Find where the given text appears and provide that cell's center as [x, y] coordinate. 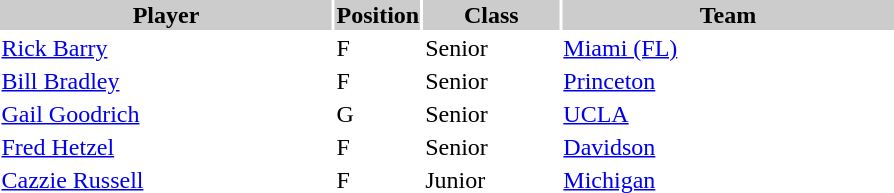
Bill Bradley [166, 81]
Rick Barry [166, 48]
UCLA [728, 114]
Player [166, 15]
Fred Hetzel [166, 147]
Class [492, 15]
Team [728, 15]
Miami (FL) [728, 48]
Princeton [728, 81]
G [378, 114]
Position [378, 15]
Gail Goodrich [166, 114]
Davidson [728, 147]
